Identify which cell holds the provided text, then report its (x, y) central coordinate. 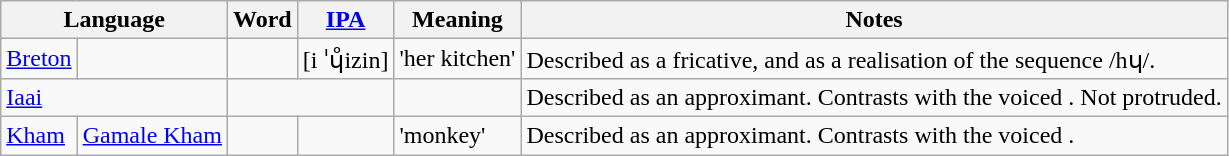
Breton (39, 59)
Described as an approximant. Contrasts with the voiced . Not protruded. (874, 97)
Described as an approximant. Contrasts with the voiced . (874, 135)
Iaai (114, 97)
Gamale Kham (152, 135)
Kham (39, 135)
Word (262, 20)
'her kitchen' (458, 59)
Notes (874, 20)
IPA (346, 20)
[i ˈɥ̊izin] (346, 59)
Language (114, 20)
Meaning (458, 20)
'monkey' (458, 135)
Described as a fricative, and as a realisation of the sequence /hɥ/. (874, 59)
